Extract the (X, Y) coordinate from the center of the cell holding the provided text.  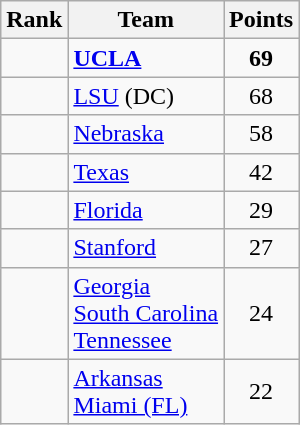
42 (262, 172)
58 (262, 134)
GeorgiaSouth CarolinaTennessee (146, 313)
ArkansasMiami (FL) (146, 392)
LSU (DC) (146, 96)
Rank (34, 20)
Stanford (146, 248)
UCLA (146, 58)
24 (262, 313)
Florida (146, 210)
Points (262, 20)
29 (262, 210)
27 (262, 248)
Nebraska (146, 134)
22 (262, 392)
69 (262, 58)
Team (146, 20)
68 (262, 96)
Texas (146, 172)
